Extract the (x, y) coordinate from the center of the cell holding the provided text.  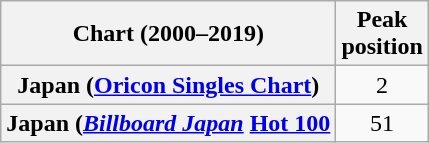
51 (382, 123)
Peak position (382, 34)
Japan (Oricon Singles Chart) (168, 85)
2 (382, 85)
Chart (2000–2019) (168, 34)
Japan (Billboard Japan Hot 100 (168, 123)
